Determine the (X, Y) coordinate at the center of the cell enclosing the given text.  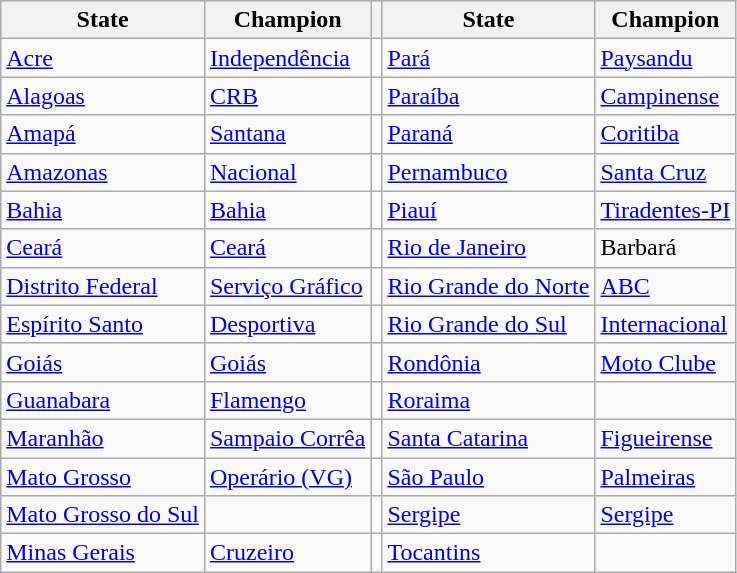
Amapá (103, 134)
Rondônia (488, 362)
São Paulo (488, 477)
Pará (488, 58)
Nacional (287, 172)
Cruzeiro (287, 553)
CRB (287, 96)
Independência (287, 58)
Moto Clube (666, 362)
Santa Catarina (488, 438)
Mato Grosso do Sul (103, 515)
Serviço Gráfico (287, 286)
Barbará (666, 248)
Palmeiras (666, 477)
Sampaio Corrêa (287, 438)
Tocantins (488, 553)
Paraná (488, 134)
Distrito Federal (103, 286)
Minas Gerais (103, 553)
Alagoas (103, 96)
Rio Grande do Norte (488, 286)
Amazonas (103, 172)
Figueirense (666, 438)
Espírito Santo (103, 324)
Mato Grosso (103, 477)
Santa Cruz (666, 172)
Paraíba (488, 96)
Maranhão (103, 438)
Internacional (666, 324)
Coritiba (666, 134)
Rio de Janeiro (488, 248)
Acre (103, 58)
Santana (287, 134)
Roraima (488, 400)
Guanabara (103, 400)
Campinense (666, 96)
Paysandu (666, 58)
Desportiva (287, 324)
Flamengo (287, 400)
Tiradentes-PI (666, 210)
Operário (VG) (287, 477)
Pernambuco (488, 172)
Piauí (488, 210)
ABC (666, 286)
Rio Grande do Sul (488, 324)
